From the cell containing the given text, extract its center point as [X, Y] coordinate. 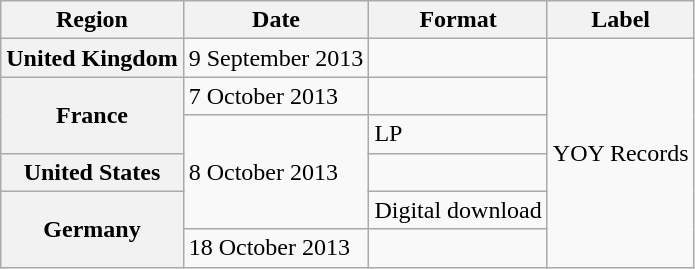
Format [458, 20]
Label [620, 20]
Germany [92, 229]
8 October 2013 [276, 172]
Digital download [458, 210]
Date [276, 20]
18 October 2013 [276, 248]
LP [458, 134]
Region [92, 20]
United Kingdom [92, 58]
7 October 2013 [276, 96]
France [92, 115]
9 September 2013 [276, 58]
YOY Records [620, 153]
United States [92, 172]
